Extract the (x, y) coordinate from the center of the cell holding the provided text.  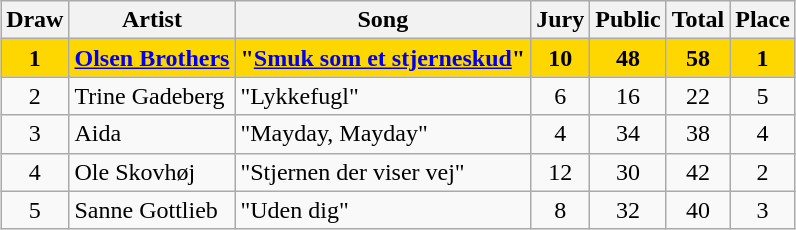
6 (560, 96)
34 (628, 134)
10 (560, 58)
"Smuk som et stjerneskud" (383, 58)
"Lykkefugl" (383, 96)
Draw (35, 20)
Jury (560, 20)
Place (763, 20)
Artist (152, 20)
42 (698, 172)
32 (628, 210)
"Stjernen der viser vej" (383, 172)
48 (628, 58)
Total (698, 20)
12 (560, 172)
40 (698, 210)
22 (698, 96)
Song (383, 20)
16 (628, 96)
Olsen Brothers (152, 58)
"Mayday, Mayday" (383, 134)
8 (560, 210)
Sanne Gottlieb (152, 210)
30 (628, 172)
Trine Gadeberg (152, 96)
Aida (152, 134)
Public (628, 20)
Ole Skovhøj (152, 172)
"Uden dig" (383, 210)
38 (698, 134)
58 (698, 58)
